Search for the cell housing the specified text and yield its (x, y) center coordinate. 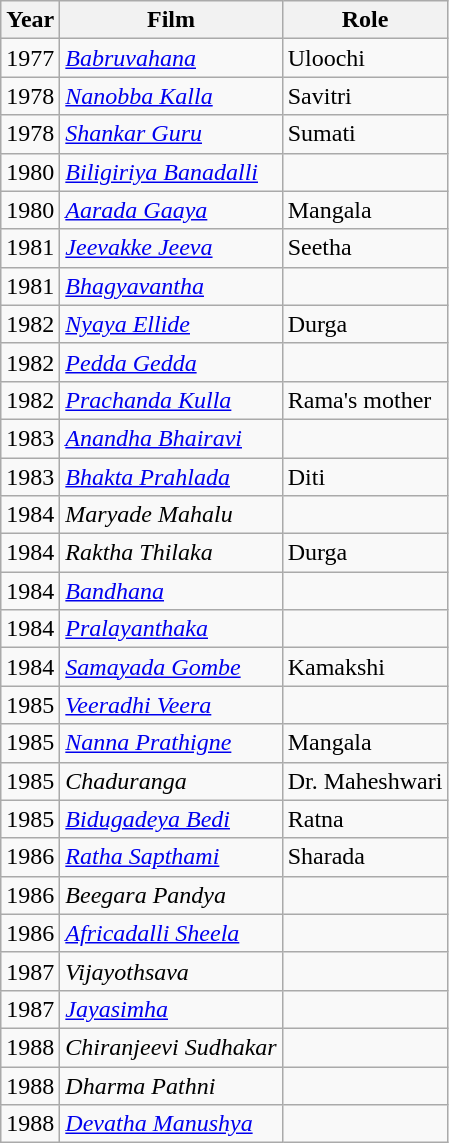
Diti (365, 477)
Pralayanthaka (171, 629)
Biligiriya Banadalli (171, 172)
Bandhana (171, 591)
Nyaya Ellide (171, 324)
Nanna Prathigne (171, 743)
Year (30, 20)
Jayasimha (171, 1009)
Maryade Mahalu (171, 515)
Shankar Guru (171, 134)
Film (171, 20)
Samayada Gombe (171, 667)
Uloochi (365, 58)
Sharada (365, 857)
Africadalli Sheela (171, 933)
Dharma Pathni (171, 1085)
Chaduranga (171, 781)
Bidugadeya Bedi (171, 819)
Pedda Gedda (171, 362)
Dr. Maheshwari (365, 781)
Ratha Sapthami (171, 857)
Jeevakke Jeeva (171, 248)
Ratna (365, 819)
Chiranjeevi Sudhakar (171, 1047)
Raktha Thilaka (171, 553)
Aarada Gaaya (171, 210)
Role (365, 20)
Kamakshi (365, 667)
Savitri (365, 96)
Anandha Bhairavi (171, 438)
Veeradhi Veera (171, 705)
Seetha (365, 248)
Sumati (365, 134)
Devatha Manushya (171, 1124)
Vijayothsava (171, 971)
Babruvahana (171, 58)
Nanobba Kalla (171, 96)
Bhagyavantha (171, 286)
Bhakta Prahlada (171, 477)
Prachanda Kulla (171, 400)
Rama's mother (365, 400)
Beegara Pandya (171, 895)
1977 (30, 58)
